Determine the (X, Y) coordinate at the center of the cell enclosing the given text.  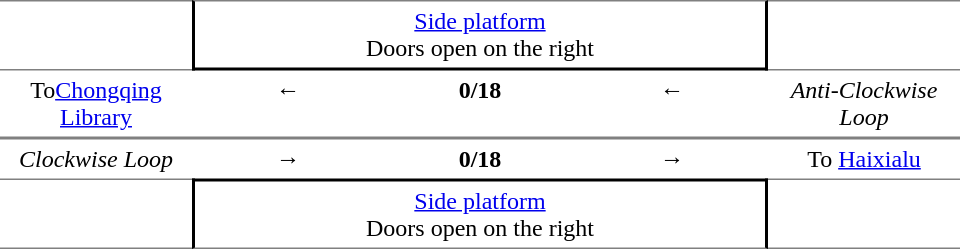
Clockwise Loop (96, 158)
ToChongqing Library (96, 104)
To Haixialu (864, 158)
Anti-Clockwise Loop (864, 104)
